Pinpoint the cell where the given text exists, returning its (X, Y) midpoint coordinate. 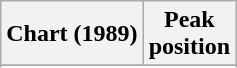
Chart (1989) (72, 34)
Peakposition (189, 34)
